Return the [x, y] coordinate for the center point of the cell that contains the specified text.  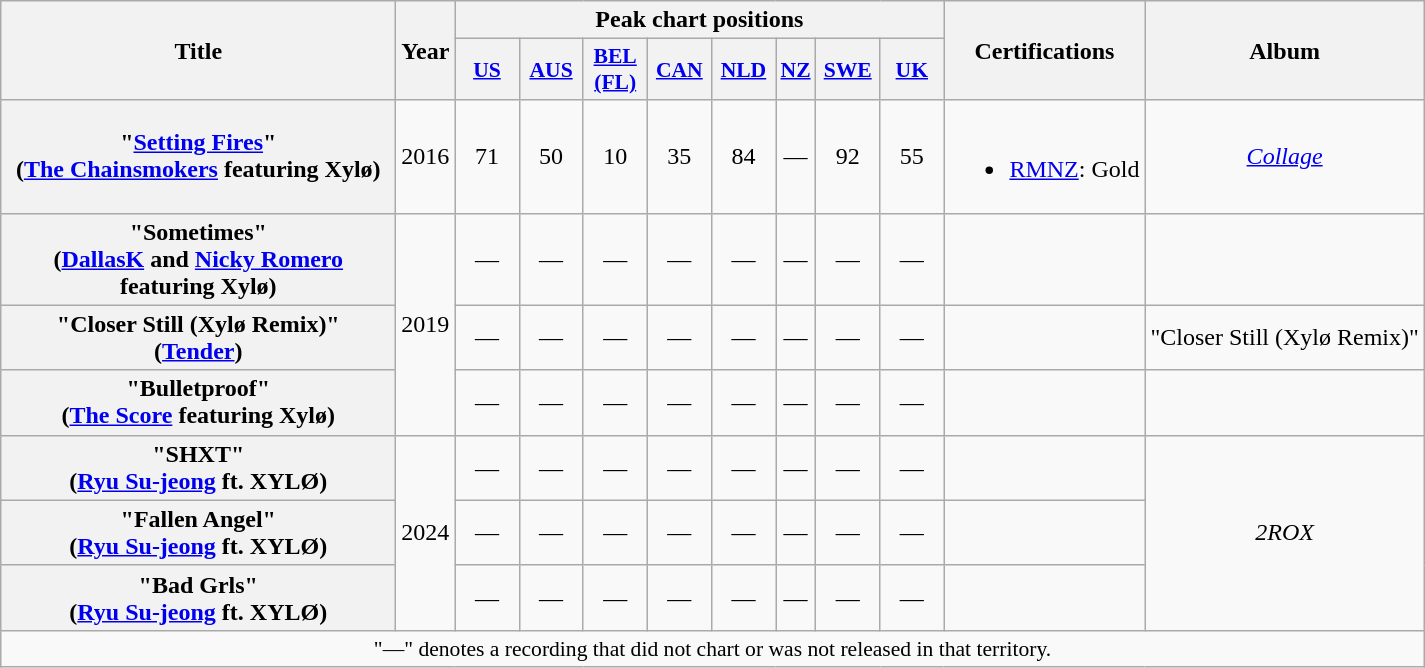
84 [743, 156]
2016 [426, 156]
CAN [679, 70]
"SHXT"(Ryu Su-jeong ft. XYLØ) [198, 468]
Title [198, 50]
RMNZ: Gold [1044, 156]
"Bulletproof"(The Score featuring Xylø) [198, 402]
"Sometimes"(DallasK and Nicky Romero featuring Xylø) [198, 259]
"—" denotes a recording that did not chart or was not released in that territory. [713, 648]
35 [679, 156]
2019 [426, 324]
50 [551, 156]
2024 [426, 532]
"Closer Still (Xylø Remix)"(Tender) [198, 338]
92 [848, 156]
Album [1284, 50]
BEL(FL) [615, 70]
"Closer Still (Xylø Remix)" [1284, 338]
UK [912, 70]
SWE [848, 70]
"Bad Grls"(Ryu Su-jeong ft. XYLØ) [198, 598]
71 [487, 156]
Year [426, 50]
AUS [551, 70]
55 [912, 156]
Certifications [1044, 50]
"Fallen Angel"(Ryu Su-jeong ft. XYLØ) [198, 532]
NLD [743, 70]
10 [615, 156]
"Setting Fires"(The Chainsmokers featuring Xylø) [198, 156]
2ROX [1284, 532]
Peak chart positions [700, 20]
Collage [1284, 156]
US [487, 70]
NZ [796, 70]
